Return [X, Y] of the center of cell containing provided text 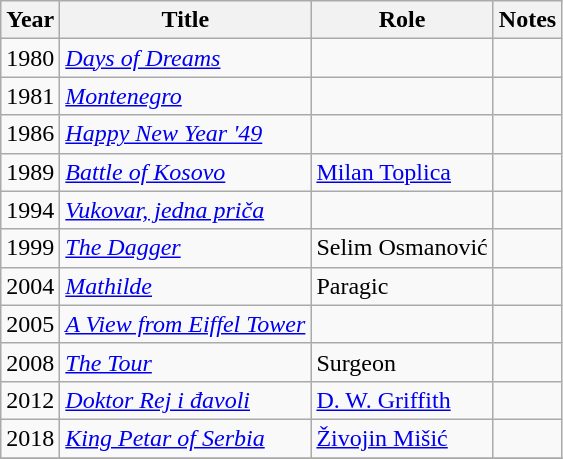
1989 [30, 172]
Selim Osmanović [402, 248]
Notes [527, 20]
Montenegro [186, 96]
The Dagger [186, 248]
Doktor Rej i đavoli [186, 400]
2004 [30, 286]
Mathilde [186, 286]
1986 [30, 134]
1999 [30, 248]
Paragic [402, 286]
Surgeon [402, 362]
Year [30, 20]
1981 [30, 96]
Role [402, 20]
The Tour [186, 362]
2018 [30, 438]
2008 [30, 362]
Battle of Kosovo [186, 172]
Vukovar, jedna priča [186, 210]
King Petar of Serbia [186, 438]
2005 [30, 324]
Milan Toplica [402, 172]
A View from Eiffel Tower [186, 324]
Živojin Mišić [402, 438]
Title [186, 20]
Happy New Year '49 [186, 134]
1980 [30, 58]
2012 [30, 400]
D. W. Griffith [402, 400]
1994 [30, 210]
Days of Dreams [186, 58]
